Return [x, y] of the center of cell containing provided text 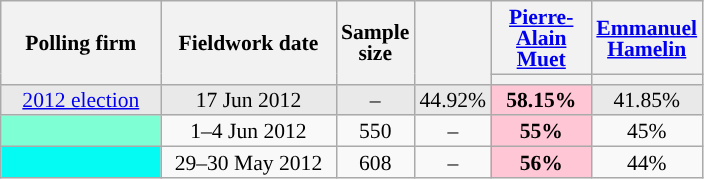
17 Jun 2012 [248, 100]
Polling firm [81, 42]
45% [646, 132]
41.85% [646, 100]
Emmanuel Hamelin [646, 38]
55% [541, 132]
550 [375, 132]
1–4 Jun 2012 [248, 132]
44.92% [452, 100]
608 [375, 162]
2012 election [81, 100]
44% [646, 162]
29–30 May 2012 [248, 162]
Samplesize [375, 42]
56% [541, 162]
Pierre-Alain Muet [541, 38]
Fieldwork date [248, 42]
58.15% [541, 100]
